From the cell containing the given text, extract its center point as (x, y) coordinate. 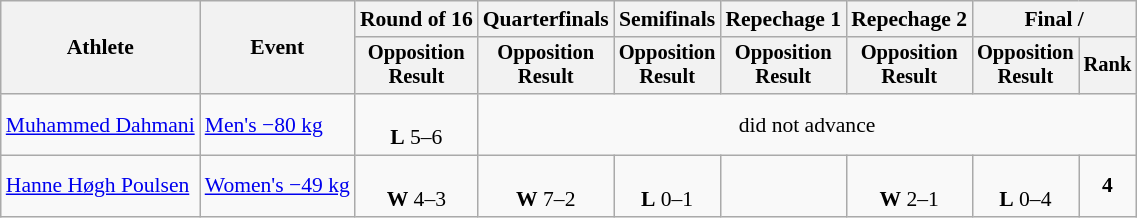
L 0–4 (1026, 186)
Rank (1108, 66)
W 7–2 (546, 186)
Men's −80 kg (278, 124)
Final / (1054, 19)
W 4–3 (416, 186)
Round of 16 (416, 19)
W 2–1 (909, 186)
Quarterfinals (546, 19)
L 5–6 (416, 124)
Repechage 1 (783, 19)
Athlete (100, 48)
Event (278, 48)
Women's −49 kg (278, 186)
L 0–1 (668, 186)
4 (1108, 186)
Repechage 2 (909, 19)
did not advance (807, 124)
Muhammed Dahmani (100, 124)
Semifinals (668, 19)
Hanne Høgh Poulsen (100, 186)
